Locate the cell with the specified text and output its (x, y) center coordinate. 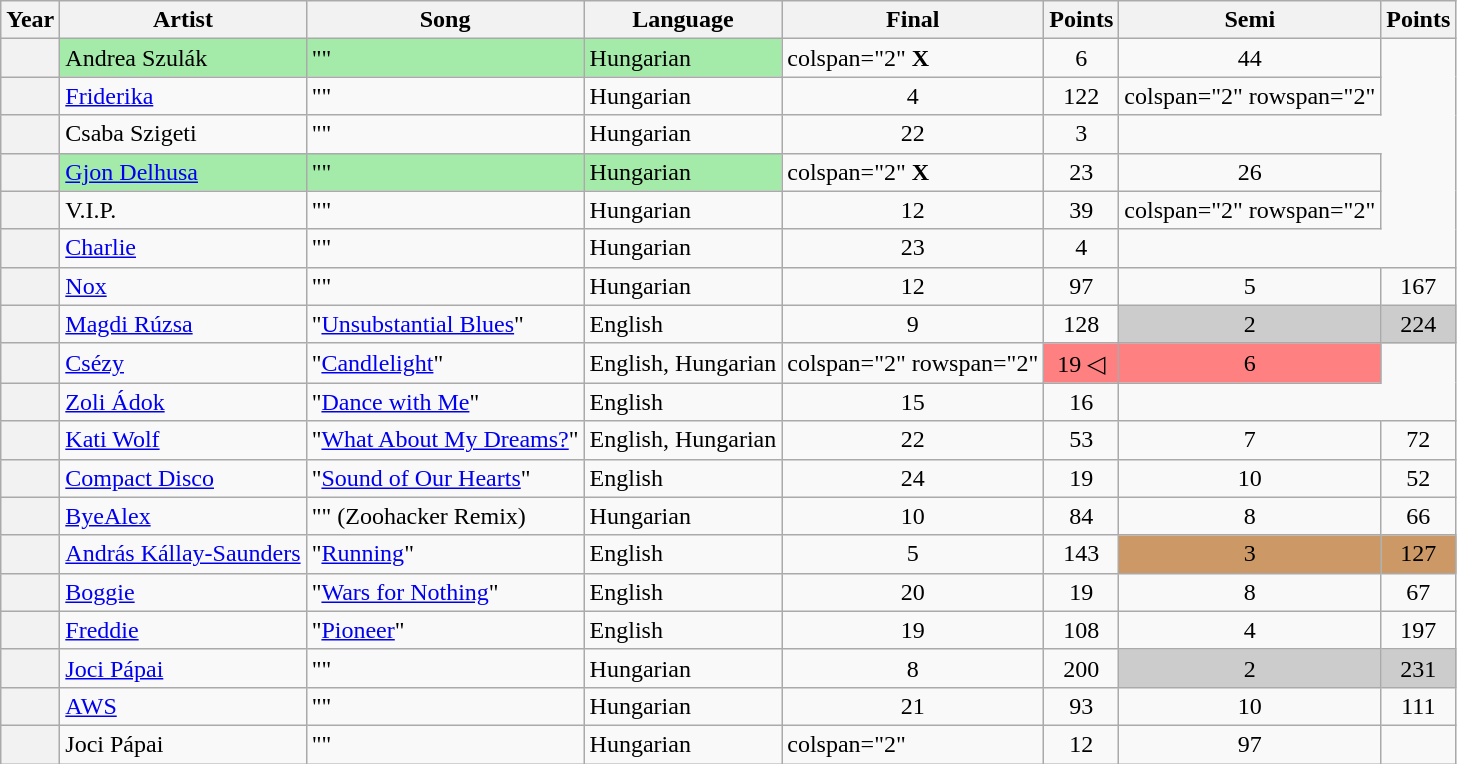
V.I.P. (183, 210)
Boggie (183, 592)
"Wars for Nothing" (445, 592)
Artist (183, 20)
16 (1082, 402)
"" (Zoohacker Remix) (445, 516)
Friderika (183, 96)
19 ◁ (1082, 363)
Kati Wolf (183, 440)
108 (1082, 630)
Andrea Szulák (183, 58)
111 (1418, 706)
39 (1082, 210)
"Running" (445, 554)
128 (1082, 324)
"What About My Dreams?" (445, 440)
197 (1418, 630)
Charlie (183, 248)
224 (1418, 324)
Csézy (183, 363)
44 (1250, 58)
52 (1418, 478)
53 (1082, 440)
Year (30, 20)
9 (913, 324)
7 (1250, 440)
127 (1418, 554)
26 (1250, 172)
"Pioneer" (445, 630)
231 (1418, 668)
AWS (183, 706)
"Unsubstantial Blues" (445, 324)
Final (913, 20)
Song (445, 20)
84 (1082, 516)
Zoli Ádok (183, 402)
20 (913, 592)
Gjon Delhusa (183, 172)
72 (1418, 440)
Freddie (183, 630)
"Candlelight" (445, 363)
93 (1082, 706)
21 (913, 706)
67 (1418, 592)
Csaba Szigeti (183, 134)
ByeAlex (183, 516)
colspan="2" (913, 744)
"Dance with Me" (445, 402)
122 (1082, 96)
András Kállay-Saunders (183, 554)
24 (913, 478)
Semi (1250, 20)
15 (913, 402)
66 (1418, 516)
200 (1082, 668)
"Sound of Our Hearts" (445, 478)
Magdi Rúzsa (183, 324)
167 (1418, 286)
Language (683, 20)
Compact Disco (183, 478)
Nox (183, 286)
143 (1082, 554)
